Identify which cell holds the provided text, then report its [X, Y] central coordinate. 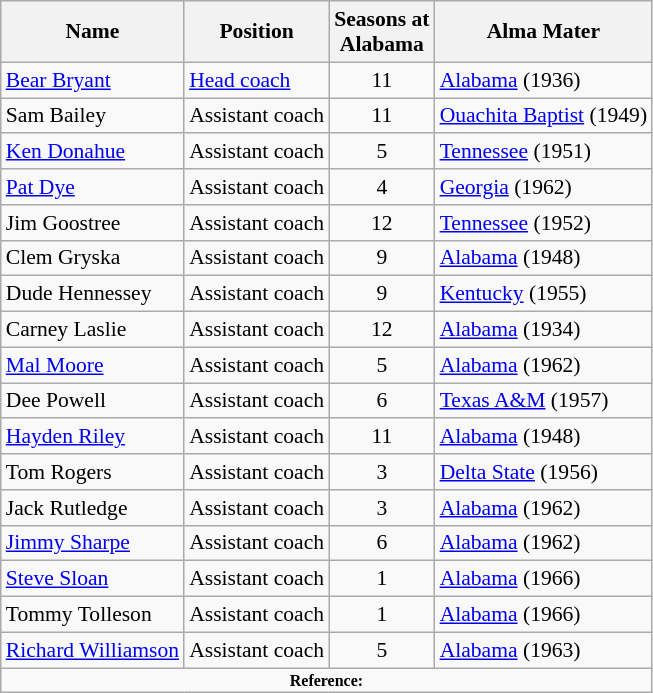
Clem Gryska [92, 258]
Head coach [256, 80]
Carney Laslie [92, 330]
Tennessee (1951) [544, 152]
Delta State (1956) [544, 472]
Kentucky (1955) [544, 294]
Dee Powell [92, 401]
Jimmy Sharpe [92, 543]
Alabama (1963) [544, 650]
Alabama (1934) [544, 330]
Hayden Riley [92, 437]
Mal Moore [92, 365]
Tom Rogers [92, 472]
Alma Mater [544, 32]
Reference: [326, 680]
Tennessee (1952) [544, 223]
Dude Hennessey [92, 294]
Richard Williamson [92, 650]
4 [382, 187]
Name [92, 32]
Jim Goostree [92, 223]
Texas A&M (1957) [544, 401]
Ouachita Baptist (1949) [544, 116]
Tommy Tolleson [92, 615]
Position [256, 32]
Sam Bailey [92, 116]
Bear Bryant [92, 80]
Seasons atAlabama [382, 32]
Alabama (1936) [544, 80]
Georgia (1962) [544, 187]
Steve Sloan [92, 579]
Jack Rutledge [92, 508]
Pat Dye [92, 187]
Ken Donahue [92, 152]
